Scan for the cell matching the given text and deliver its (X, Y) coordinate at center. 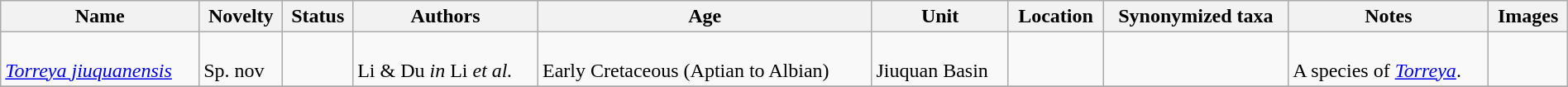
Jiuquan Basin (939, 60)
Authors (446, 17)
Location (1055, 17)
Torreya jiuquanensis (100, 60)
Early Cretaceous (Aptian to Albian) (705, 60)
Novelty (241, 17)
Name (100, 17)
Sp. nov (241, 60)
Age (705, 17)
A species of Torreya. (1389, 60)
Unit (939, 17)
Notes (1389, 17)
Synonymized taxa (1196, 17)
Status (318, 17)
Images (1528, 17)
Li & Du in Li et al. (446, 60)
